From the cell containing the given text, extract its center point as [x, y] coordinate. 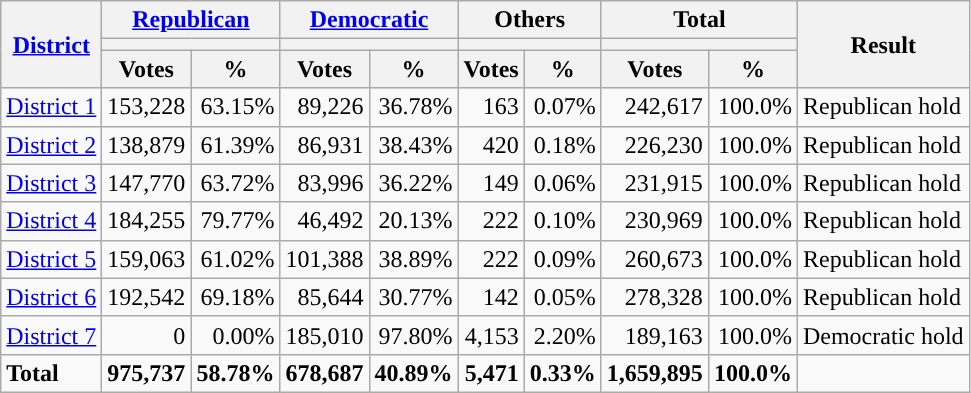
District [52, 44]
159,063 [146, 259]
138,879 [146, 145]
97.80% [414, 335]
0.18% [562, 145]
36.78% [414, 107]
46,492 [324, 221]
District 6 [52, 297]
63.72% [236, 183]
District 2 [52, 145]
142 [491, 297]
89,226 [324, 107]
20.13% [414, 221]
61.39% [236, 145]
147,770 [146, 183]
Democratic hold [883, 335]
District 1 [52, 107]
District 4 [52, 221]
101,388 [324, 259]
185,010 [324, 335]
District 7 [52, 335]
0.09% [562, 259]
189,163 [654, 335]
Others [530, 20]
163 [491, 107]
District 3 [52, 183]
85,644 [324, 297]
District 5 [52, 259]
36.22% [414, 183]
Result [883, 44]
0.33% [562, 373]
678,687 [324, 373]
230,969 [654, 221]
278,328 [654, 297]
0.05% [562, 297]
1,659,895 [654, 373]
38.43% [414, 145]
40.89% [414, 373]
231,915 [654, 183]
0.00% [236, 335]
61.02% [236, 259]
58.78% [236, 373]
83,996 [324, 183]
184,255 [146, 221]
30.77% [414, 297]
242,617 [654, 107]
0.06% [562, 183]
975,737 [146, 373]
4,153 [491, 335]
0.10% [562, 221]
153,228 [146, 107]
Democratic [369, 20]
Republican [191, 20]
226,230 [654, 145]
192,542 [146, 297]
420 [491, 145]
38.89% [414, 259]
79.77% [236, 221]
69.18% [236, 297]
86,931 [324, 145]
63.15% [236, 107]
5,471 [491, 373]
0.07% [562, 107]
0 [146, 335]
2.20% [562, 335]
260,673 [654, 259]
149 [491, 183]
